Find where the given text appears and provide that cell's center as [X, Y] coordinate. 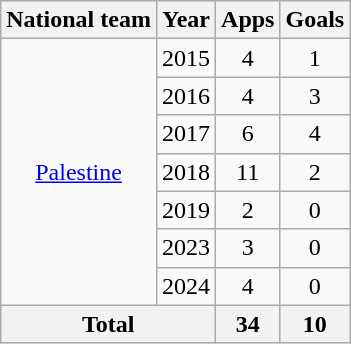
National team [79, 20]
Total [108, 324]
11 [248, 172]
2018 [186, 172]
1 [315, 58]
2017 [186, 134]
2023 [186, 248]
2019 [186, 210]
Apps [248, 20]
2015 [186, 58]
2024 [186, 286]
Palestine [79, 172]
Goals [315, 20]
34 [248, 324]
10 [315, 324]
2016 [186, 96]
Year [186, 20]
6 [248, 134]
